Output the [x, y] coordinate of the center of the cell containing the given text.  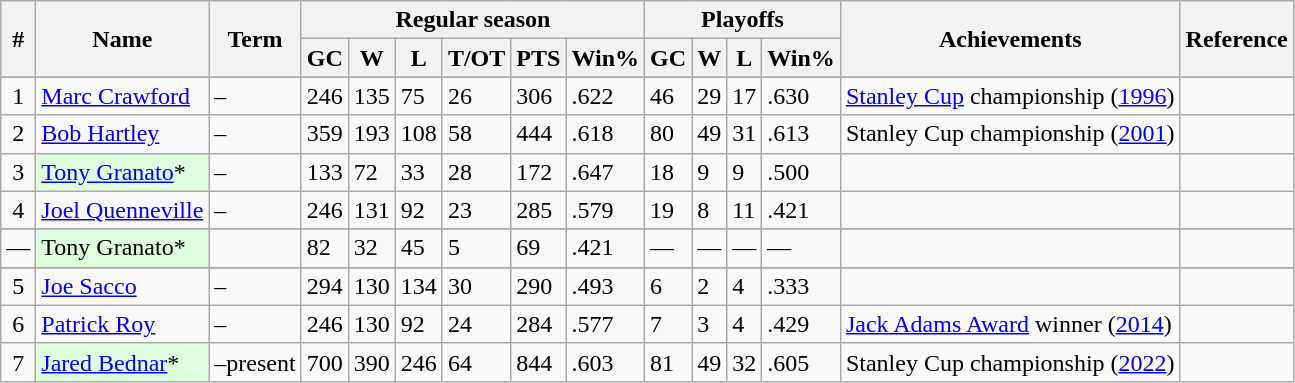
306 [538, 96]
PTS [538, 58]
Stanley Cup championship (1996) [1010, 96]
26 [476, 96]
80 [668, 134]
29 [710, 96]
134 [418, 286]
31 [744, 134]
Stanley Cup championship (2001) [1010, 134]
30 [476, 286]
Regular season [472, 20]
64 [476, 362]
33 [418, 172]
700 [324, 362]
Jared Bednar* [122, 362]
.429 [802, 324]
Bob Hartley [122, 134]
Joe Sacco [122, 286]
8 [710, 210]
.605 [802, 362]
131 [372, 210]
172 [538, 172]
75 [418, 96]
.579 [606, 210]
133 [324, 172]
24 [476, 324]
390 [372, 362]
.618 [606, 134]
1 [18, 96]
.622 [606, 96]
135 [372, 96]
193 [372, 134]
444 [538, 134]
T/OT [476, 58]
Term [255, 39]
359 [324, 134]
58 [476, 134]
18 [668, 172]
.613 [802, 134]
81 [668, 362]
Name [122, 39]
.630 [802, 96]
294 [324, 286]
.493 [606, 286]
Playoffs [743, 20]
.333 [802, 286]
Stanley Cup championship (2022) [1010, 362]
Joel Quenneville [122, 210]
45 [418, 248]
17 [744, 96]
.647 [606, 172]
Achievements [1010, 39]
72 [372, 172]
290 [538, 286]
Marc Crawford [122, 96]
82 [324, 248]
# [18, 39]
Reference [1236, 39]
28 [476, 172]
69 [538, 248]
.603 [606, 362]
23 [476, 210]
Patrick Roy [122, 324]
284 [538, 324]
46 [668, 96]
844 [538, 362]
11 [744, 210]
19 [668, 210]
285 [538, 210]
Jack Adams Award winner (2014) [1010, 324]
.500 [802, 172]
108 [418, 134]
–present [255, 362]
.577 [606, 324]
